Return the (x, y) coordinate for the center point of the cell that contains the specified text.  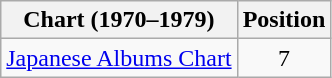
7 (284, 58)
Position (284, 20)
Chart (1970–1979) (119, 20)
Japanese Albums Chart (119, 58)
